Locate the cell with the specified text and output its [X, Y] center coordinate. 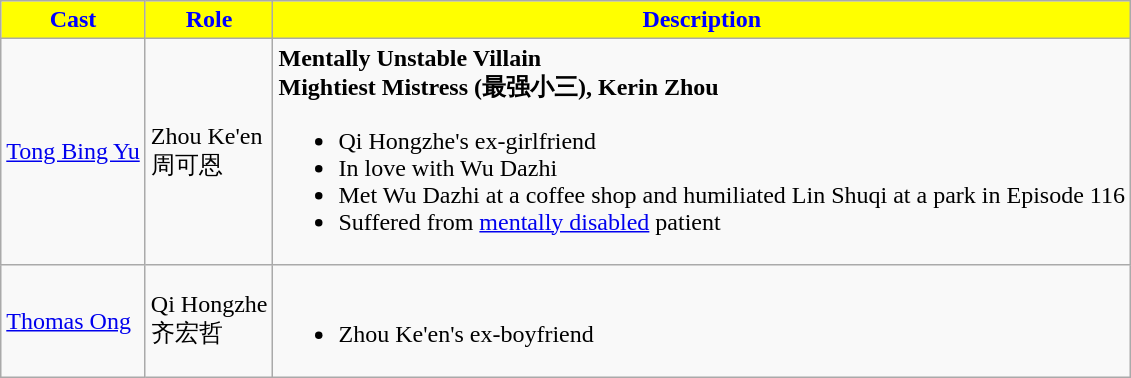
Description [702, 20]
Thomas Ong [74, 320]
Zhou Ke'en's ex-boyfriend [702, 320]
Tong Bing Yu [74, 152]
Zhou Ke'en 周可恩 [209, 152]
Role [209, 20]
Qi Hongzhe 齐宏哲 [209, 320]
Cast [74, 20]
